For the text-containing cell, return its midpoint in (X, Y) coordinate format. 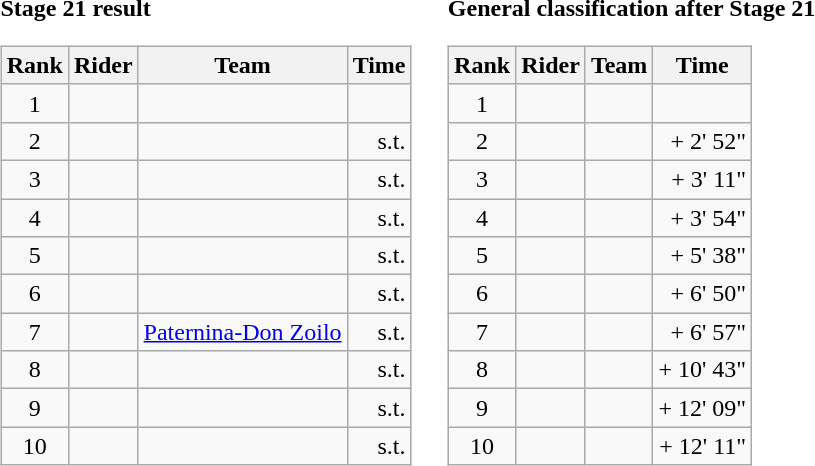
+ 2' 52" (702, 141)
+ 12' 09" (702, 408)
+ 6' 50" (702, 294)
+ 3' 11" (702, 179)
Paternina-Don Zoilo (242, 332)
+ 3' 54" (702, 217)
+ 12' 11" (702, 446)
+ 6' 57" (702, 332)
+ 5' 38" (702, 256)
+ 10' 43" (702, 370)
